Locate the cell with the specified text and output its (X, Y) center coordinate. 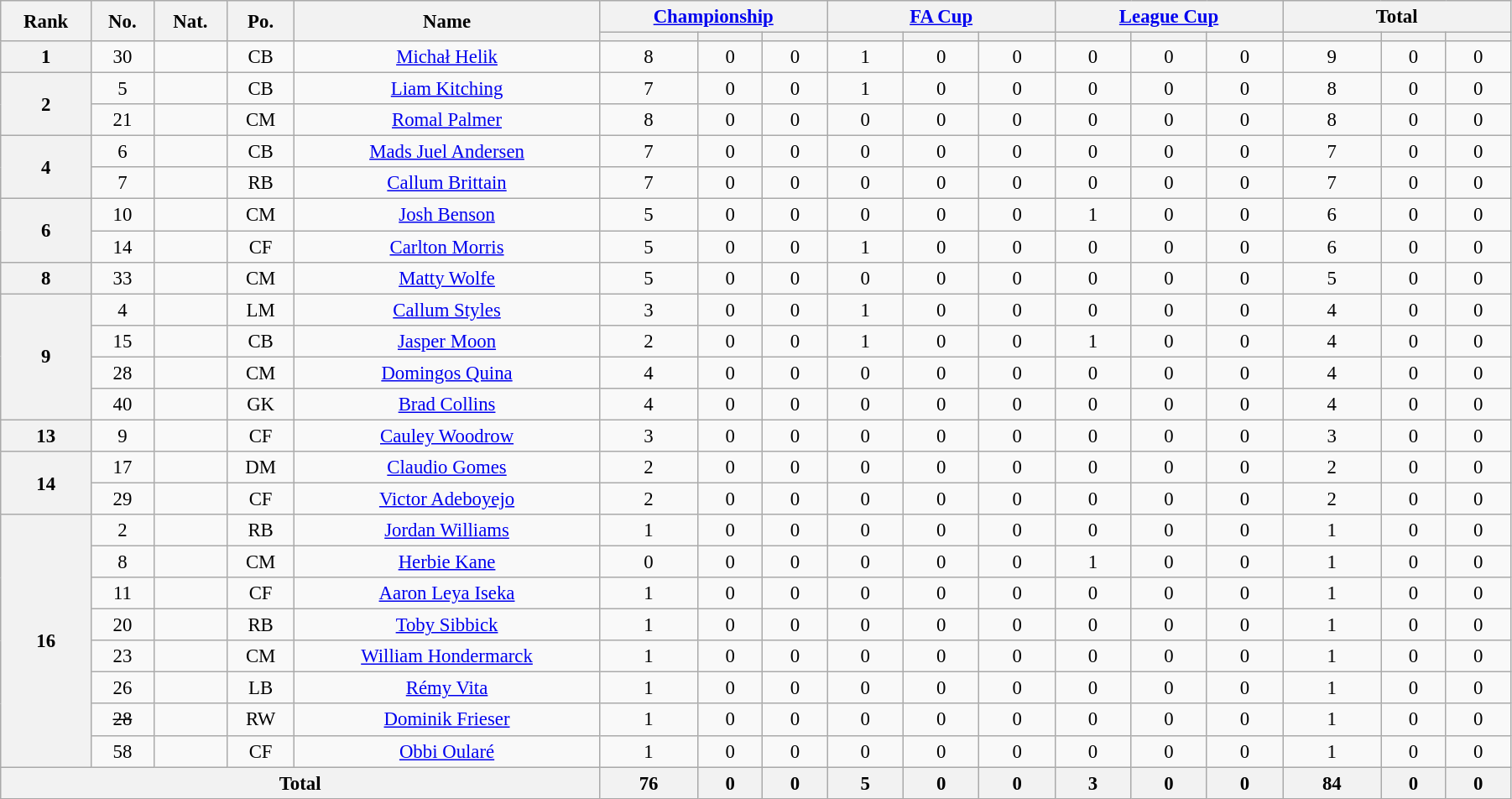
Claudio Gomes (447, 467)
23 (123, 656)
Obbi Oularé (447, 751)
William Hondermarck (447, 656)
58 (123, 751)
21 (123, 120)
Jordan Williams (447, 530)
Herbie Kane (447, 562)
29 (123, 499)
84 (1332, 783)
LM (261, 310)
Toby Sibbick (447, 625)
Michał Helik (447, 57)
20 (123, 625)
Callum Brittain (447, 184)
Po. (261, 21)
Jasper Moon (447, 341)
League Cup (1168, 17)
33 (123, 278)
LB (261, 688)
Liam Kitching (447, 89)
Josh Benson (447, 215)
Cauley Woodrow (447, 436)
No. (123, 21)
Dominik Frieser (447, 720)
Carlton Morris (447, 247)
Rank (46, 21)
Brad Collins (447, 405)
Championship (713, 17)
76 (648, 783)
Callum Styles (447, 310)
40 (123, 405)
FA Cup (941, 17)
26 (123, 688)
Romal Palmer (447, 120)
Mads Juel Andersen (447, 152)
10 (123, 215)
15 (123, 341)
16 (46, 641)
Aaron Leya Iseka (447, 593)
DM (261, 467)
11 (123, 593)
30 (123, 57)
Name (447, 21)
Matty Wolfe (447, 278)
RW (261, 720)
13 (46, 436)
17 (123, 467)
Rémy Vita (447, 688)
Domingos Quina (447, 373)
Victor Adeboyejo (447, 499)
Nat. (190, 21)
GK (261, 405)
